Capture the cell that displays the provided text and extract its [x, y] central coordinate. 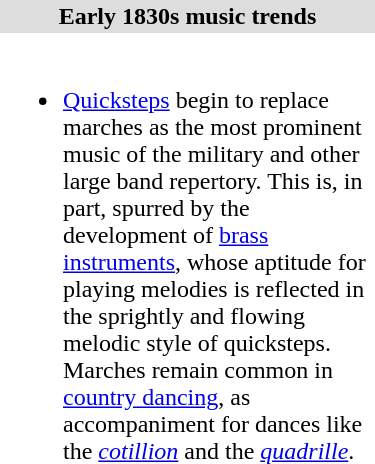
Early 1830s music trends [188, 16]
